Capture the cell that displays the provided text and extract its (X, Y) central coordinate. 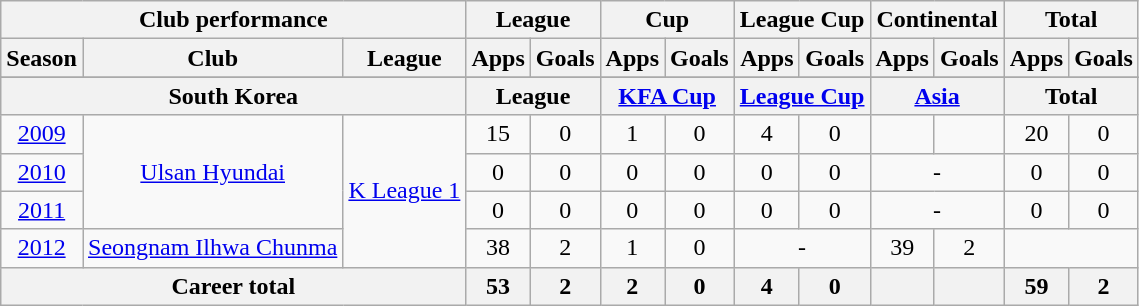
2011 (42, 210)
Club performance (234, 20)
Seongnam Ilhwa Chunma (212, 248)
South Korea (234, 96)
38 (498, 248)
Ulsan Hyundai (212, 172)
2012 (42, 248)
39 (902, 248)
15 (498, 134)
Club (212, 58)
Season (42, 58)
KFA Cup (667, 96)
53 (498, 286)
2009 (42, 134)
Cup (667, 20)
Asia (937, 96)
K League 1 (404, 191)
20 (1036, 134)
2010 (42, 172)
Continental (937, 20)
59 (1036, 286)
Career total (234, 286)
